Find where the given text appears and provide that cell's center as (X, Y) coordinate. 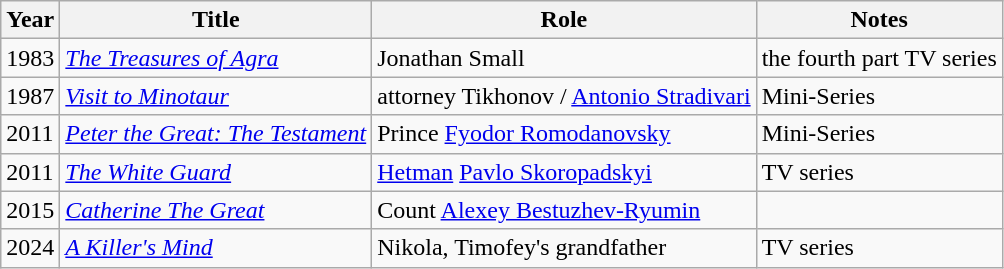
A Killer's Mind (216, 248)
Visit to Minotaur (216, 96)
2024 (30, 248)
Peter the Great: The Testament (216, 134)
Jonathan Small (564, 58)
The Treasures of Agra (216, 58)
Nikola, Timofey's grandfather (564, 248)
the fourth part TV series (879, 58)
Role (564, 20)
Year (30, 20)
Catherine The Great (216, 210)
attorney Tikhonov / Antonio Stradivari (564, 96)
1987 (30, 96)
Count Alexey Bestuzhev-Ryumin (564, 210)
Title (216, 20)
Hetman Pavlo Skoropadskyi (564, 172)
Notes (879, 20)
1983 (30, 58)
The White Guard (216, 172)
Prince Fyodor Romodanovsky (564, 134)
2015 (30, 210)
